Return the [X, Y] coordinate for the center point of the cell that contains the specified text.  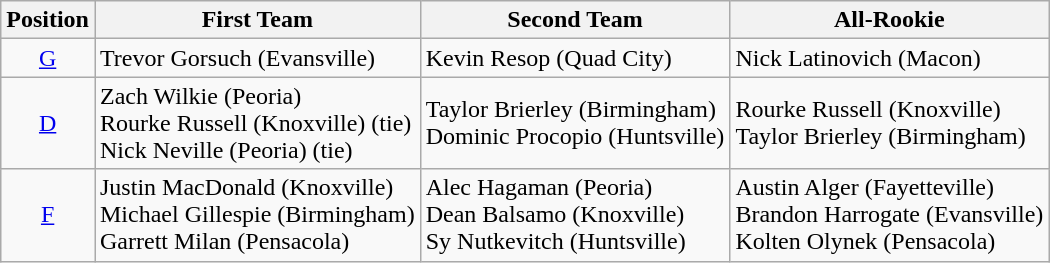
F [48, 215]
Nick Latinovich (Macon) [890, 58]
Taylor Brierley (Birmingham)Dominic Procopio (Huntsville) [575, 123]
Position [48, 20]
Second Team [575, 20]
Austin Alger (Fayetteville)Brandon Harrogate (Evansville)Kolten Olynek (Pensacola) [890, 215]
Rourke Russell (Knoxville)Taylor Brierley (Birmingham) [890, 123]
Alec Hagaman (Peoria)Dean Balsamo (Knoxville)Sy Nutkevitch (Huntsville) [575, 215]
Justin MacDonald (Knoxville)Michael Gillespie (Birmingham)Garrett Milan (Pensacola) [257, 215]
D [48, 123]
G [48, 58]
Zach Wilkie (Peoria)Rourke Russell (Knoxville) (tie)Nick Neville (Peoria) (tie) [257, 123]
Kevin Resop (Quad City) [575, 58]
Trevor Gorsuch (Evansville) [257, 58]
All-Rookie [890, 20]
First Team [257, 20]
